Scan for the cell matching the given text and deliver its [x, y] coordinate at center. 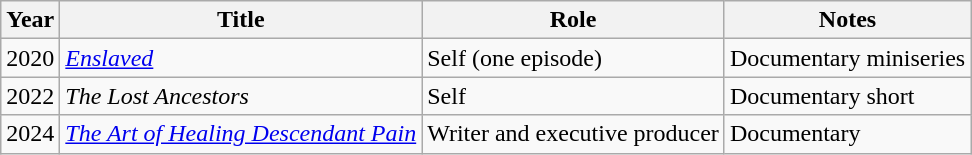
Documentary miniseries [847, 58]
2020 [30, 58]
2022 [30, 96]
Writer and executive producer [574, 134]
2024 [30, 134]
Self (one episode) [574, 58]
Documentary [847, 134]
Documentary short [847, 96]
Year [30, 20]
Self [574, 96]
The Lost Ancestors [241, 96]
The Art of Healing Descendant Pain [241, 134]
Notes [847, 20]
Title [241, 20]
Role [574, 20]
Enslaved [241, 58]
